From the cell containing the given text, extract its center point as [x, y] coordinate. 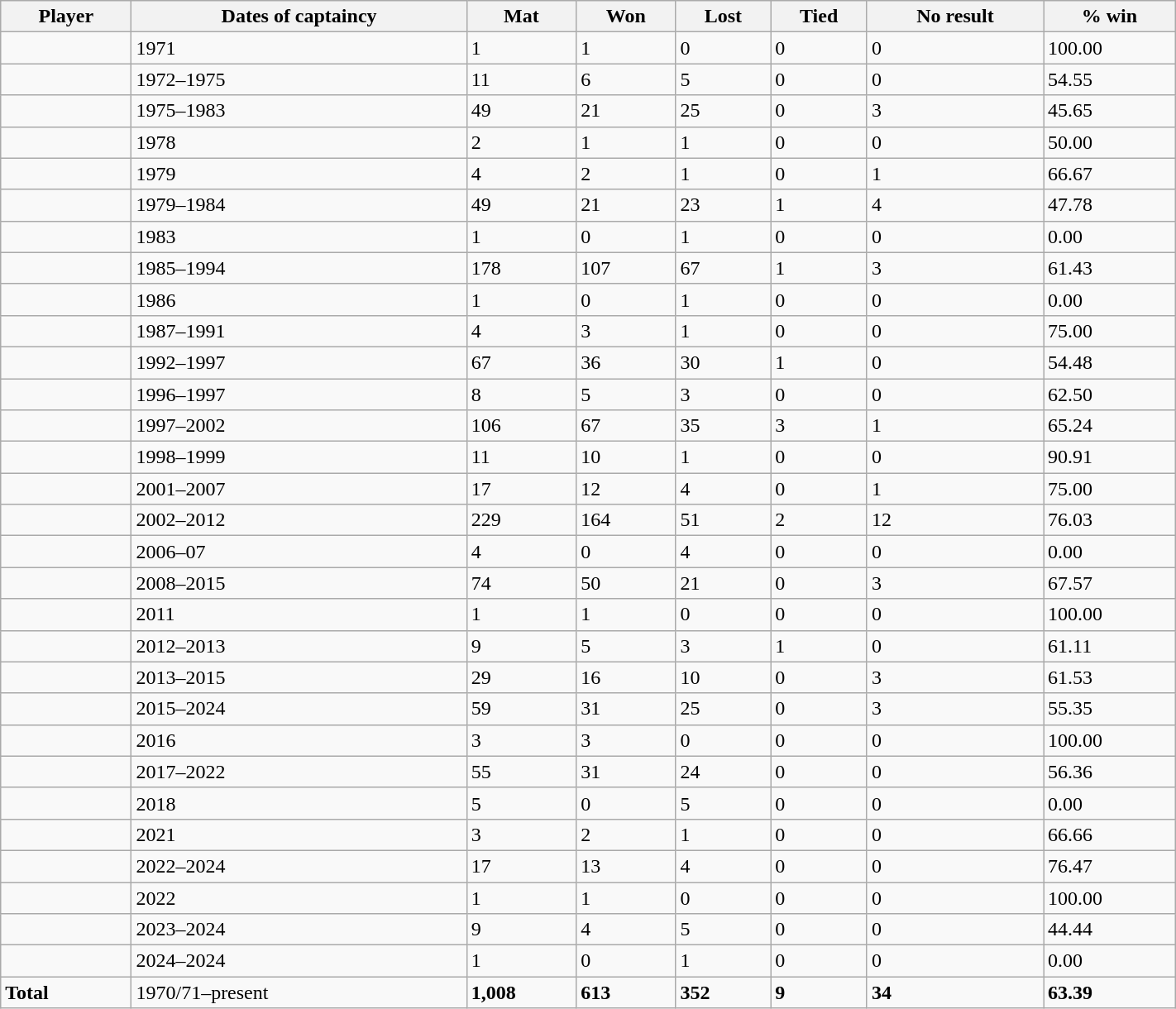
1972–1975 [299, 79]
2024–2024 [299, 961]
2022 [299, 897]
2023–2024 [299, 930]
59 [521, 709]
67.57 [1110, 583]
106 [521, 426]
45.65 [1110, 111]
30 [723, 362]
55.35 [1110, 709]
1979–1984 [299, 205]
1,008 [521, 992]
No result [954, 17]
2002–2012 [299, 520]
29 [521, 677]
1987–1991 [299, 331]
164 [626, 520]
13 [626, 866]
66.67 [1110, 174]
61.11 [1110, 646]
47.78 [1110, 205]
74 [521, 583]
229 [521, 520]
2017–2022 [299, 772]
Tied [819, 17]
50 [626, 583]
2018 [299, 803]
Lost [723, 17]
1983 [299, 237]
2011 [299, 614]
352 [723, 992]
2016 [299, 740]
2013–2015 [299, 677]
1975–1983 [299, 111]
51 [723, 520]
1996–1997 [299, 395]
35 [723, 426]
66.66 [1110, 834]
Won [626, 17]
Total [66, 992]
1979 [299, 174]
1992–1997 [299, 362]
6 [626, 79]
65.24 [1110, 426]
8 [521, 395]
55 [521, 772]
2001–2007 [299, 489]
2022–2024 [299, 866]
2012–2013 [299, 646]
1985–1994 [299, 268]
2006–07 [299, 552]
1998–1999 [299, 457]
1997–2002 [299, 426]
2021 [299, 834]
54.55 [1110, 79]
2015–2024 [299, 709]
90.91 [1110, 457]
1986 [299, 299]
36 [626, 362]
1971 [299, 48]
16 [626, 677]
Player [66, 17]
76.47 [1110, 866]
62.50 [1110, 395]
178 [521, 268]
107 [626, 268]
Dates of captaincy [299, 17]
63.39 [1110, 992]
50.00 [1110, 142]
54.48 [1110, 362]
34 [954, 992]
% win [1110, 17]
61.43 [1110, 268]
2008–2015 [299, 583]
61.53 [1110, 677]
23 [723, 205]
24 [723, 772]
56.36 [1110, 772]
1970/71–present [299, 992]
44.44 [1110, 930]
Mat [521, 17]
1978 [299, 142]
76.03 [1110, 520]
613 [626, 992]
